Find where the given text appears and provide that cell's center as (X, Y) coordinate. 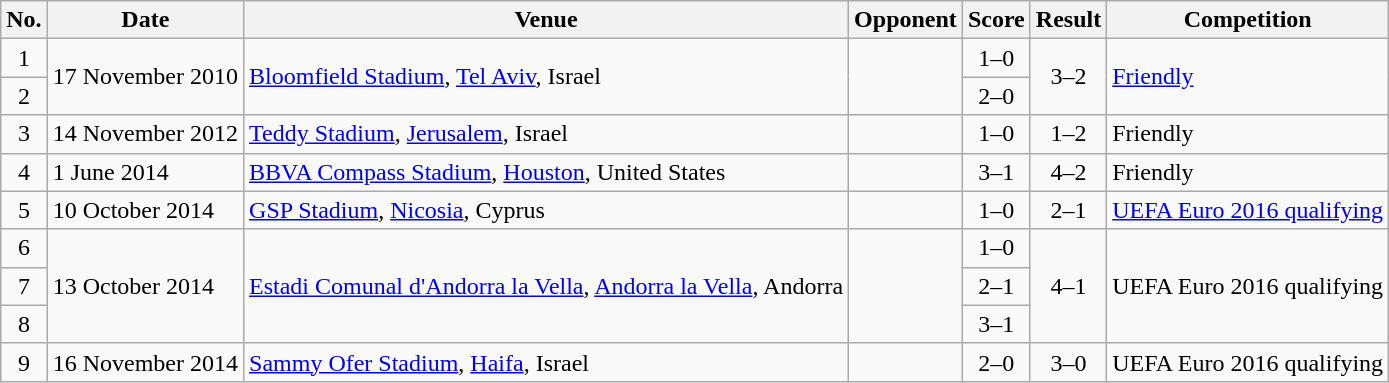
4 (24, 172)
13 October 2014 (145, 286)
16 November 2014 (145, 362)
5 (24, 210)
3 (24, 134)
3–0 (1068, 362)
7 (24, 286)
Sammy Ofer Stadium, Haifa, Israel (546, 362)
10 October 2014 (145, 210)
17 November 2010 (145, 77)
BBVA Compass Stadium, Houston, United States (546, 172)
Competition (1248, 20)
Date (145, 20)
Bloomfield Stadium, Tel Aviv, Israel (546, 77)
14 November 2012 (145, 134)
8 (24, 324)
GSP Stadium, Nicosia, Cyprus (546, 210)
Opponent (906, 20)
6 (24, 248)
1 June 2014 (145, 172)
Estadi Comunal d'Andorra la Vella, Andorra la Vella, Andorra (546, 286)
9 (24, 362)
No. (24, 20)
1 (24, 58)
Venue (546, 20)
Score (996, 20)
Result (1068, 20)
4–2 (1068, 172)
4–1 (1068, 286)
3–2 (1068, 77)
2 (24, 96)
Teddy Stadium, Jerusalem, Israel (546, 134)
1–2 (1068, 134)
